Search for the cell housing the specified text and yield its [X, Y] center coordinate. 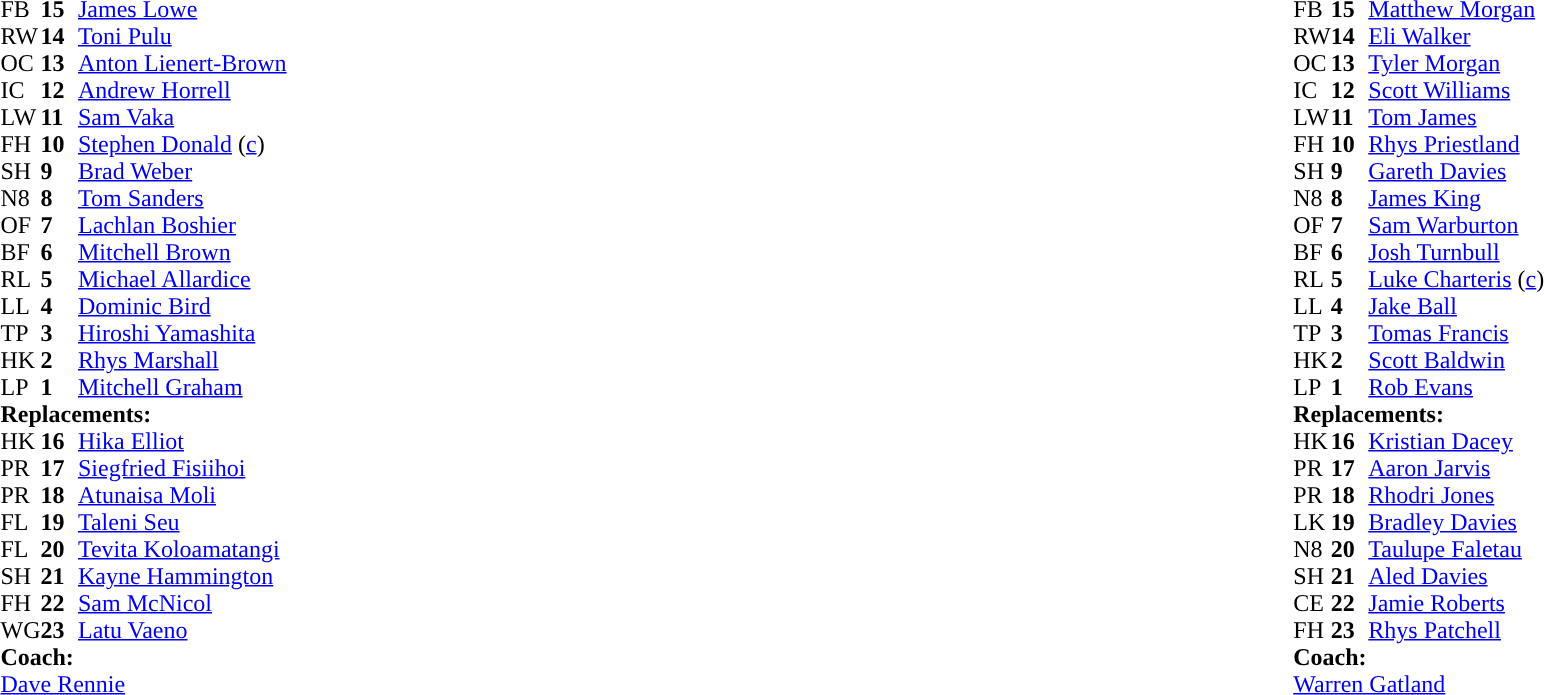
Toni Pulu [182, 36]
Eli Walker [1456, 36]
Jamie Roberts [1456, 604]
Stephen Donald (c) [182, 144]
Michael Allardice [182, 280]
Scott Williams [1456, 90]
Aled Davies [1456, 576]
Latu Vaeno [182, 630]
Aaron Jarvis [1456, 468]
Luke Charteris (c) [1456, 280]
Anton Lienert-Brown [182, 64]
Taleni Seu [182, 522]
Tomas Francis [1456, 334]
Sam McNicol [182, 604]
Mitchell Brown [182, 252]
Taulupe Faletau [1456, 550]
Dominic Bird [182, 306]
Bradley Davies [1456, 522]
Rhys Marshall [182, 360]
Mitchell Graham [182, 388]
Andrew Horrell [182, 90]
Hika Elliot [182, 442]
CE [1312, 604]
Tom Sanders [182, 198]
Siegfried Fisiihoi [182, 468]
Sam Vaka [182, 118]
Hiroshi Yamashita [182, 334]
Gareth Davies [1456, 172]
Lachlan Boshier [182, 226]
Brad Weber [182, 172]
Josh Turnbull [1456, 252]
Jake Ball [1456, 306]
Kayne Hammington [182, 576]
Tyler Morgan [1456, 64]
Kristian Dacey [1456, 442]
Rob Evans [1456, 388]
Rhys Patchell [1456, 630]
Rhodri Jones [1456, 496]
LK [1312, 522]
Scott Baldwin [1456, 360]
Tom James [1456, 118]
WG [20, 630]
James King [1456, 198]
Rhys Priestland [1456, 144]
Sam Warburton [1456, 226]
Atunaisa Moli [182, 496]
Tevita Koloamatangi [182, 550]
